Detect which cell encompasses the target text, then output its [X, Y] center coordinate. 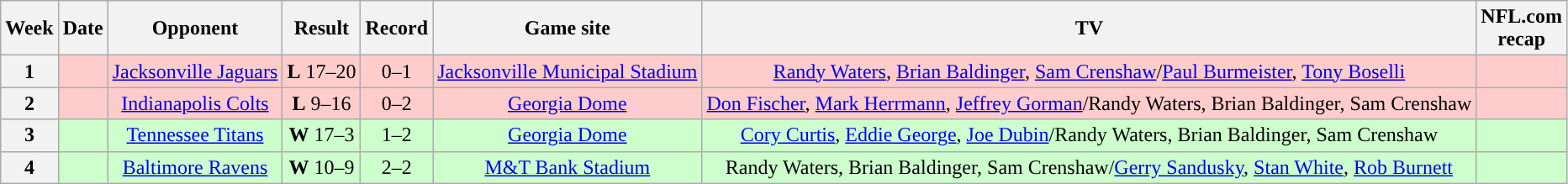
Opponent [195, 29]
L 17–20 [321, 71]
1–2 [397, 135]
Jacksonville Municipal Stadium [568, 71]
0–1 [397, 71]
Week [29, 29]
Date [82, 29]
1 [29, 71]
W 10–9 [321, 167]
Tennessee Titans [195, 135]
Game site [568, 29]
Randy Waters, Brian Baldinger, Sam Crenshaw/Paul Burmeister, Tony Boselli [1090, 71]
L 9–16 [321, 103]
Jacksonville Jaguars [195, 71]
Record [397, 29]
2 [29, 103]
Randy Waters, Brian Baldinger, Sam Crenshaw/Gerry Sandusky, Stan White, Rob Burnett [1090, 167]
NFL.comrecap [1522, 29]
Indianapolis Colts [195, 103]
4 [29, 167]
Baltimore Ravens [195, 167]
M&T Bank Stadium [568, 167]
Result [321, 29]
W 17–3 [321, 135]
TV [1090, 29]
3 [29, 135]
0–2 [397, 103]
2–2 [397, 167]
Cory Curtis, Eddie George, Joe Dubin/Randy Waters, Brian Baldinger, Sam Crenshaw [1090, 135]
Don Fischer, Mark Herrmann, Jeffrey Gorman/Randy Waters, Brian Baldinger, Sam Crenshaw [1090, 103]
